Pinpoint the cell where the given text exists, returning its [x, y] midpoint coordinate. 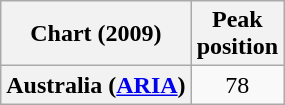
78 [237, 85]
Chart (2009) [96, 34]
Australia (ARIA) [96, 85]
Peakposition [237, 34]
